Extract the [x, y] coordinate from the center of the cell holding the provided text.  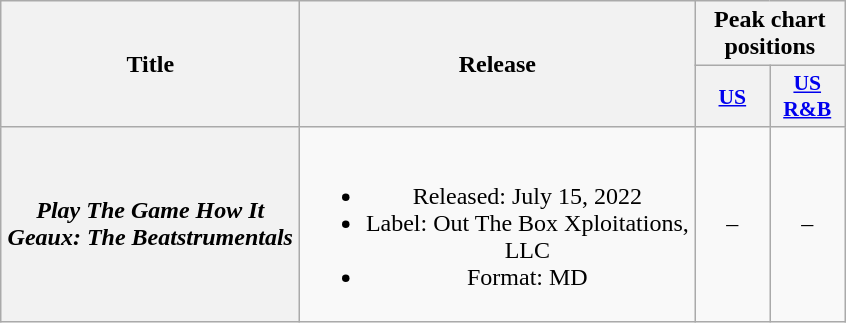
Peak chart positions [770, 34]
Release [498, 64]
US [732, 96]
Title [150, 64]
USR&B [808, 96]
Released: July 15, 2022Label: Out The Box Xploitations, LLCFormat: MD [498, 224]
Play The Game How It Geaux: The Beatstrumentals [150, 224]
